Search for the cell housing the specified text and yield its (x, y) center coordinate. 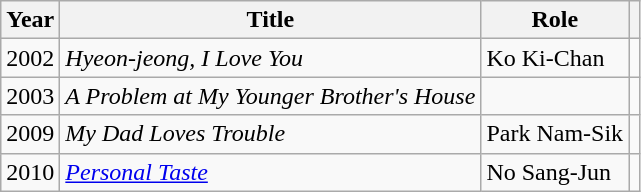
Role (555, 20)
2010 (30, 172)
Title (270, 20)
2003 (30, 96)
Ko Ki-Chan (555, 58)
2009 (30, 134)
A Problem at My Younger Brother's House (270, 96)
2002 (30, 58)
Park Nam-Sik (555, 134)
No Sang-Jun (555, 172)
Personal Taste (270, 172)
My Dad Loves Trouble (270, 134)
Hyeon-jeong, I Love You (270, 58)
Year (30, 20)
